From the cell containing the given text, extract its center point as [X, Y] coordinate. 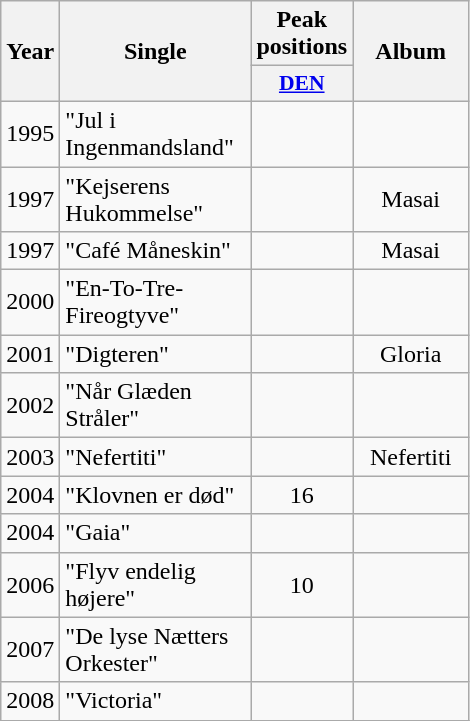
2003 [30, 457]
"Når Glæden Stråler" [156, 406]
2006 [30, 584]
2008 [30, 701]
2000 [30, 302]
"Jul i Ingenmandsland" [156, 134]
"Café Måneskin" [156, 251]
"En-To-Tre-Fireogtyve" [156, 302]
"De lyse Nætters Orkester" [156, 650]
Gloria [411, 354]
DEN [302, 84]
Peak positions [302, 34]
Album [411, 52]
1995 [30, 134]
Single [156, 52]
2007 [30, 650]
2001 [30, 354]
2002 [30, 406]
"Gaia" [156, 533]
10 [302, 584]
Year [30, 52]
Nefertiti [411, 457]
"Nefertiti" [156, 457]
"Klovnen er død" [156, 495]
16 [302, 495]
"Digteren" [156, 354]
"Flyv endelig højere" [156, 584]
"Kejserens Hukommelse" [156, 198]
"Victoria" [156, 701]
